Capture the cell that displays the provided text and extract its [x, y] central coordinate. 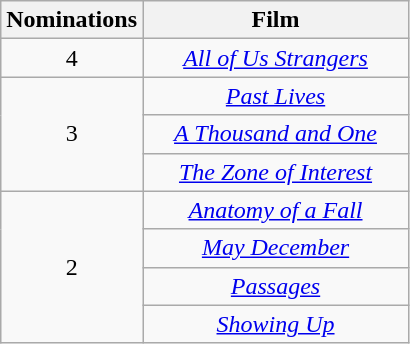
Anatomy of a Fall [275, 210]
The Zone of Interest [275, 172]
Past Lives [275, 96]
Showing Up [275, 324]
3 [72, 134]
A Thousand and One [275, 134]
Film [275, 20]
Passages [275, 286]
4 [72, 58]
2 [72, 267]
May December [275, 248]
Nominations [72, 20]
All of Us Strangers [275, 58]
